Search for the cell housing the specified text and yield its (x, y) center coordinate. 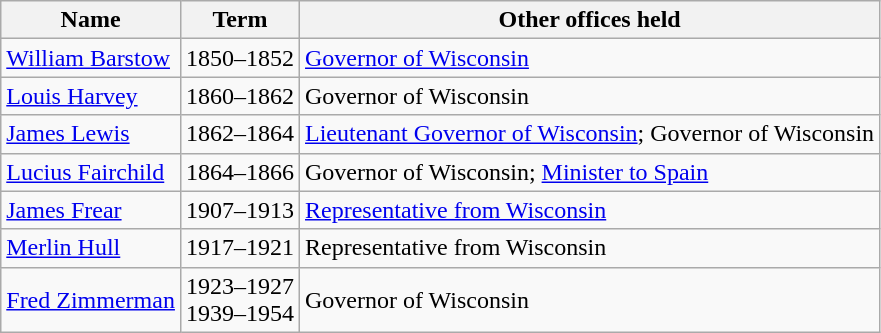
1917–1921 (240, 248)
1850–1852 (240, 58)
1923–19271939–1954 (240, 300)
James Frear (91, 210)
1860–1862 (240, 96)
James Lewis (91, 134)
1907–1913 (240, 210)
Louis Harvey (91, 96)
Lieutenant Governor of Wisconsin; Governor of Wisconsin (590, 134)
Merlin Hull (91, 248)
1862–1864 (240, 134)
1864–1866 (240, 172)
Governor of Wisconsin; Minister to Spain (590, 172)
William Barstow (91, 58)
Name (91, 20)
Lucius Fairchild (91, 172)
Term (240, 20)
Fred Zimmerman (91, 300)
Other offices held (590, 20)
